Pinpoint the cell where the given text exists, returning its (x, y) midpoint coordinate. 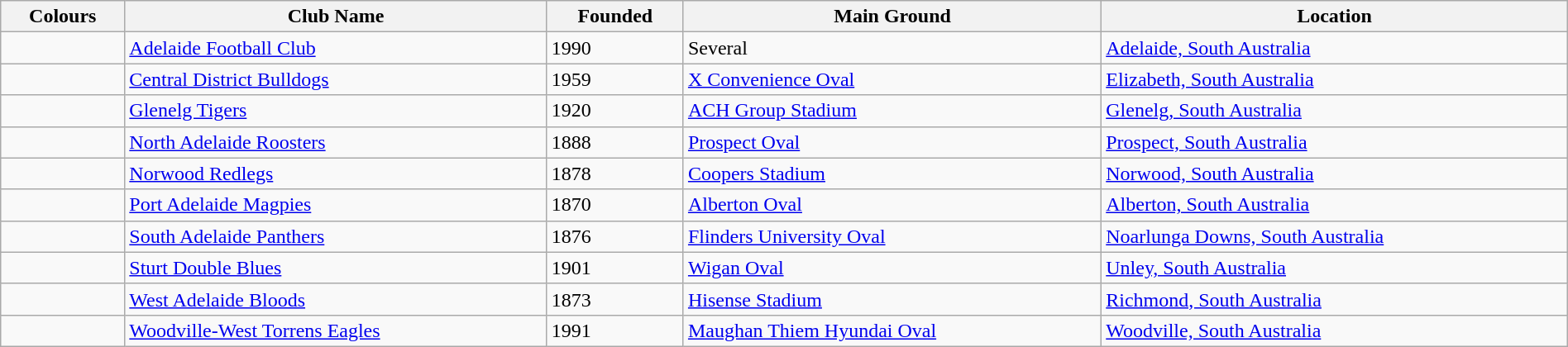
1878 (615, 173)
Prospect Oval (892, 142)
Sturt Double Blues (336, 268)
Several (892, 48)
Prospect, South Australia (1335, 142)
Woodville, South Australia (1335, 330)
1876 (615, 236)
Central District Bulldogs (336, 79)
ACH Group Stadium (892, 111)
Main Ground (892, 17)
1959 (615, 79)
Glenelg Tigers (336, 111)
Flinders University Oval (892, 236)
Port Adelaide Magpies (336, 205)
Noarlunga Downs, South Australia (1335, 236)
South Adelaide Panthers (336, 236)
Hisense Stadium (892, 299)
Richmond, South Australia (1335, 299)
West Adelaide Bloods (336, 299)
1991 (615, 330)
Colours (63, 17)
1870 (615, 205)
1920 (615, 111)
Unley, South Australia (1335, 268)
Alberton, South Australia (1335, 205)
Alberton Oval (892, 205)
Adelaide, South Australia (1335, 48)
Maughan Thiem Hyundai Oval (892, 330)
Elizabeth, South Australia (1335, 79)
Club Name (336, 17)
Norwood, South Australia (1335, 173)
Norwood Redlegs (336, 173)
Woodville-West Torrens Eagles (336, 330)
1873 (615, 299)
X Convenience Oval (892, 79)
1901 (615, 268)
Coopers Stadium (892, 173)
1888 (615, 142)
1990 (615, 48)
Glenelg, South Australia (1335, 111)
Founded (615, 17)
Adelaide Football Club (336, 48)
Location (1335, 17)
Wigan Oval (892, 268)
North Adelaide Roosters (336, 142)
